Provide the (X, Y) coordinate of the cell's center where the given text is located.  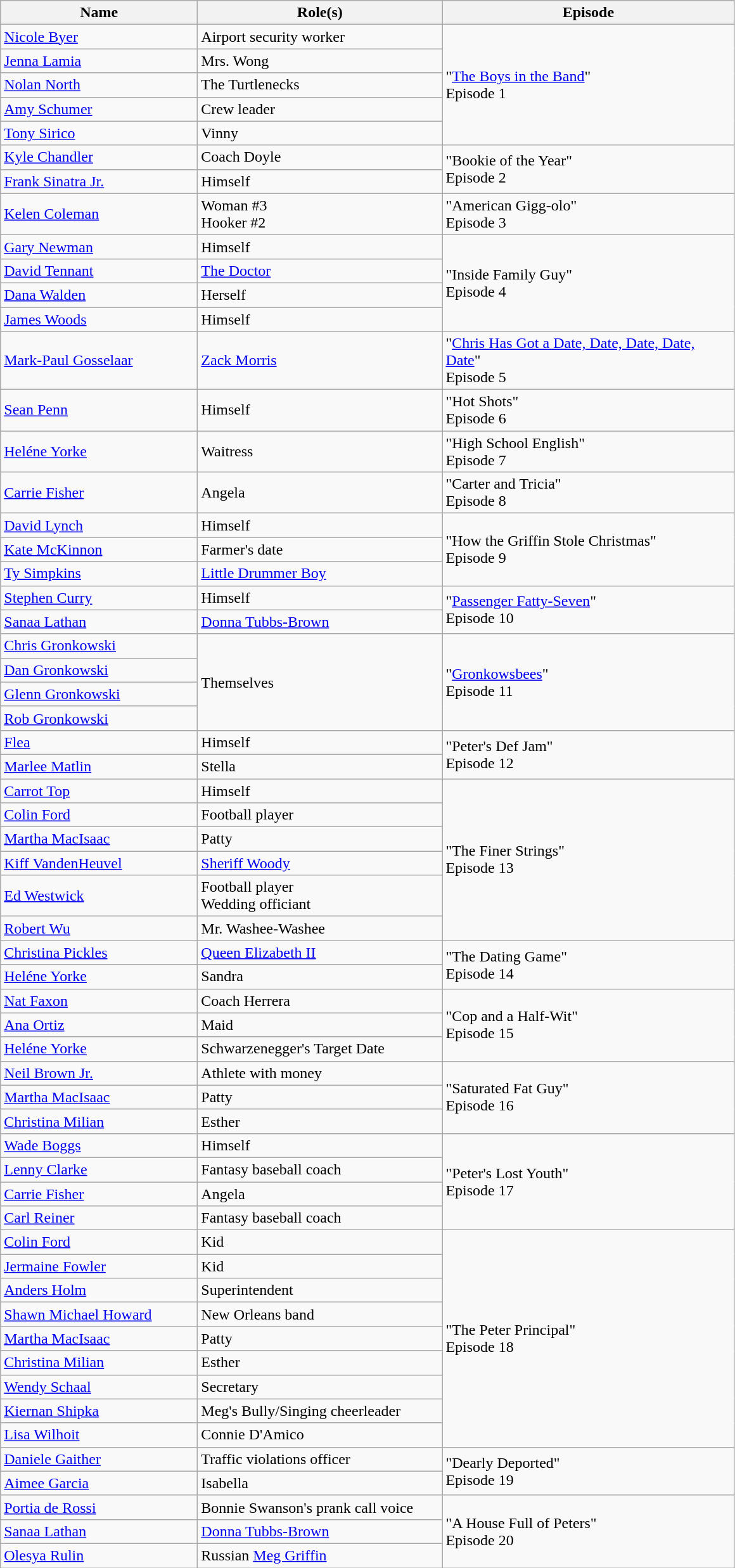
Anders Holm (99, 1290)
Lisa Wilhoit (99, 1435)
"Gronkowsbees"Episode 11 (588, 682)
Shawn Michael Howard (99, 1314)
Herself (320, 295)
The Doctor (320, 271)
Ed Westwick (99, 896)
"A House Full of Peters"Episode 20 (588, 1531)
Ty Simpkins (99, 574)
The Turtlenecks (320, 85)
"Peter's Lost Youth"Episode 17 (588, 1181)
"The Finer Strings"Episode 13 (588, 859)
"Hot Shots"Episode 6 (588, 411)
Nolan North (99, 85)
Tony Sirico (99, 133)
"American Gigg-olo"Episode 3 (588, 214)
Themselves (320, 682)
Maid (320, 1025)
Mrs. Wong (320, 61)
"Bookie of the Year"Episode 2 (588, 169)
Kiff VandenHeuvel (99, 863)
Wade Boggs (99, 1145)
Chris Gronkowski (99, 646)
Robert Wu (99, 929)
Marlee Matlin (99, 766)
Carrot Top (99, 790)
Frank Sinatra Jr. (99, 181)
Kelen Coleman (99, 214)
Rob Gronkowski (99, 718)
Bonnie Swanson's prank call voice (320, 1507)
Wendy Schaal (99, 1387)
Jermaine Fowler (99, 1266)
Olesya Rulin (99, 1555)
Nat Faxon (99, 1001)
Mr. Washee-Washee (320, 929)
Meg's Bully/Singing cheerleader (320, 1411)
Football playerWedding officiant (320, 896)
"Inside Family Guy"Episode 4 (588, 283)
Queen Elizabeth II (320, 953)
Secretary (320, 1387)
"Cop and a Half-Wit"Episode 15 (588, 1025)
Coach Doyle (320, 157)
Glenn Gronkowski (99, 694)
"Carter and Tricia"Episode 8 (588, 493)
Daniele Gaither (99, 1459)
"Peter's Def Jam"Episode 12 (588, 754)
"Saturated Fat Guy"Episode 16 (588, 1097)
Carl Reiner (99, 1218)
Little Drummer Boy (320, 574)
Portia de Rossi (99, 1507)
Name (99, 13)
Aimee Garcia (99, 1483)
Dan Gronkowski (99, 670)
Amy Schumer (99, 109)
Gary Newman (99, 247)
Kiernan Shipka (99, 1411)
Dana Walden (99, 295)
Kyle Chandler (99, 157)
Sandra (320, 977)
Coach Herrera (320, 1001)
James Woods (99, 319)
Traffic violations officer (320, 1459)
Neil Brown Jr. (99, 1073)
"Passenger Fatty-Seven"Episode 10 (588, 610)
"Chris Has Got a Date, Date, Date, Date, Date"Episode 5 (588, 361)
Mark-Paul Gosselaar (99, 361)
Stephen Curry (99, 598)
Zack Morris (320, 361)
"The Boys in the Band"Episode 1 (588, 85)
Flea (99, 742)
Schwarzenegger's Target Date (320, 1049)
Stella (320, 766)
Christina Pickles (99, 953)
Sheriff Woody (320, 863)
Farmer's date (320, 549)
New Orleans band (320, 1314)
Vinny (320, 133)
Connie D'Amico (320, 1435)
"Dearly Deported"Episode 19 (588, 1471)
Isabella (320, 1483)
Athlete with money (320, 1073)
Woman #3Hooker #2 (320, 214)
Jenna Lamia (99, 61)
Superintendent (320, 1290)
Lenny Clarke (99, 1169)
Airport security worker (320, 37)
"How the Griffin Stole Christmas"Episode 9 (588, 549)
Sean Penn (99, 411)
Episode (588, 13)
David Tennant (99, 271)
Nicole Byer (99, 37)
Kate McKinnon (99, 549)
Russian Meg Griffin (320, 1555)
"The Dating Game"Episode 14 (588, 965)
"High School English"Episode 7 (588, 451)
David Lynch (99, 525)
Ana Ortiz (99, 1025)
Crew leader (320, 109)
Role(s) (320, 13)
Waitress (320, 451)
"The Peter Principal"Episode 18 (588, 1339)
Football player (320, 815)
